Find where the given text appears and provide that cell's center as [x, y] coordinate. 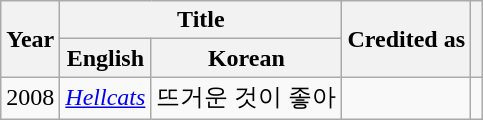
Credited as [406, 39]
2008 [30, 98]
English [106, 58]
Title [201, 20]
Korean [246, 58]
뜨거운 것이 좋아 [246, 98]
Hellcats [106, 98]
Year [30, 39]
